Identify which cell holds the provided text, then report its (x, y) central coordinate. 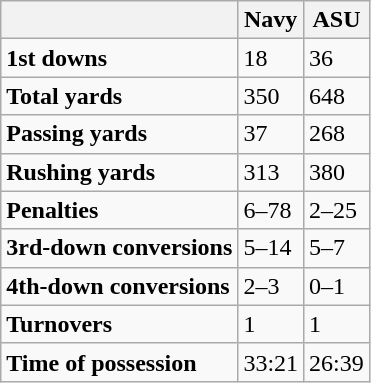
Time of possession (120, 362)
Turnovers (120, 324)
Rushing yards (120, 172)
37 (271, 134)
ASU (337, 20)
2–25 (337, 210)
33:21 (271, 362)
5–7 (337, 248)
Total yards (120, 96)
313 (271, 172)
648 (337, 96)
36 (337, 58)
6–78 (271, 210)
0–1 (337, 286)
18 (271, 58)
2–3 (271, 286)
350 (271, 96)
268 (337, 134)
26:39 (337, 362)
5–14 (271, 248)
Passing yards (120, 134)
Navy (271, 20)
380 (337, 172)
3rd-down conversions (120, 248)
1st downs (120, 58)
4th-down conversions (120, 286)
Penalties (120, 210)
